Detect which cell encompasses the target text, then output its [X, Y] center coordinate. 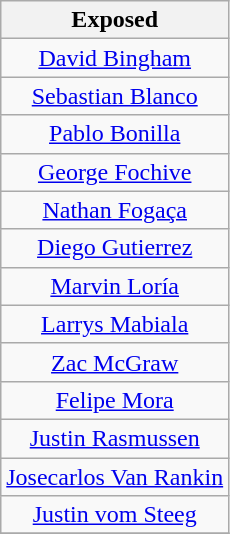
Sebastian Blanco [115, 96]
Felipe Mora [115, 400]
David Bingham [115, 58]
Justin Rasmussen [115, 438]
Nathan Fogaça [115, 210]
Josecarlos Van Rankin [115, 477]
Exposed [115, 20]
Diego Gutierrez [115, 248]
Pablo Bonilla [115, 134]
Justin vom Steeg [115, 515]
George Fochive [115, 172]
Zac McGraw [115, 362]
Marvin Loría [115, 286]
Larrys Mabiala [115, 324]
